Return [X, Y] of the center of cell containing provided text 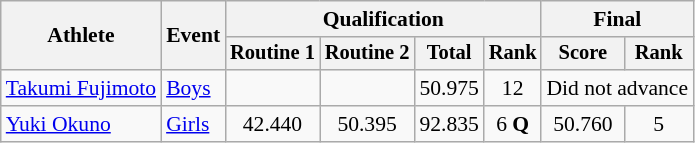
Total [448, 54]
Boys [193, 88]
12 [513, 88]
Event [193, 36]
6 Q [513, 124]
Routine 2 [368, 54]
Athlete [81, 36]
50.395 [368, 124]
92.835 [448, 124]
Girls [193, 124]
50.975 [448, 88]
Final [617, 19]
5 [658, 124]
Score [582, 54]
Takumi Fujimoto [81, 88]
Routine 1 [272, 54]
Qualification [383, 19]
Yuki Okuno [81, 124]
Did not advance [617, 88]
50.760 [582, 124]
42.440 [272, 124]
